Find where the given text appears and provide that cell's center as [x, y] coordinate. 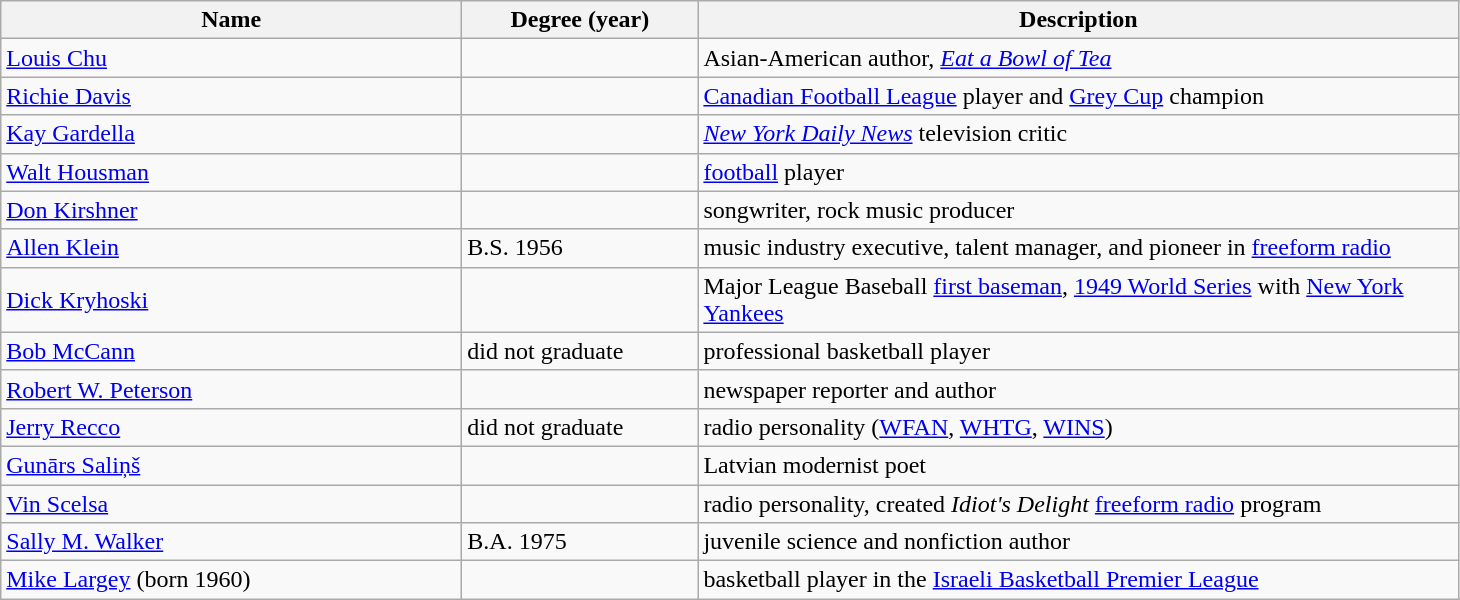
radio personality, created Idiot's Delight freeform radio program [1078, 503]
B.A. 1975 [580, 542]
Walt Housman [232, 172]
Don Kirshner [232, 210]
Jerry Recco [232, 427]
Bob McCann [232, 351]
Description [1078, 20]
radio personality (WFAN, WHTG, WINS) [1078, 427]
Louis Chu [232, 58]
Mike Largey (born 1960) [232, 580]
basketball player in the Israeli Basketball Premier League [1078, 580]
Vin Scelsa [232, 503]
songwriter, rock music producer [1078, 210]
Canadian Football League player and Grey Cup champion [1078, 96]
Dick Kryhoski [232, 300]
Degree (year) [580, 20]
Major League Baseball first baseman, 1949 World Series with New York Yankees [1078, 300]
Richie Davis [232, 96]
Robert W. Peterson [232, 389]
music industry executive, talent manager, and pioneer in freeform radio [1078, 248]
New York Daily News television critic [1078, 134]
Asian-American author, Eat a Bowl of Tea [1078, 58]
newspaper reporter and author [1078, 389]
B.S. 1956 [580, 248]
Name [232, 20]
Latvian modernist poet [1078, 465]
professional basketball player [1078, 351]
Kay Gardella [232, 134]
football player [1078, 172]
juvenile science and nonfiction author [1078, 542]
Gunārs Saliņš [232, 465]
Allen Klein [232, 248]
Sally M. Walker [232, 542]
